Detect which cell encompasses the target text, then output its [X, Y] center coordinate. 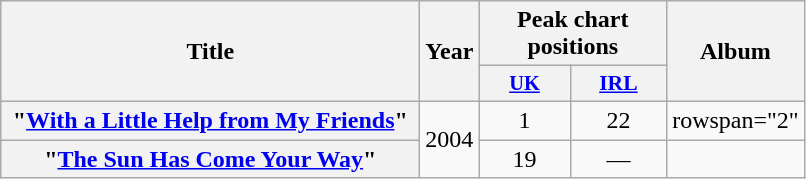
Album [736, 52]
Title [210, 52]
"The Sun Has Come Your Way" [210, 159]
UK [524, 84]
1 [524, 120]
IRL [618, 84]
22 [618, 120]
"With a Little Help from My Friends" [210, 120]
— [618, 159]
19 [524, 159]
Year [450, 52]
Peak chart positions [573, 34]
2004 [450, 139]
rowspan="2" [736, 120]
